Find where the given text appears and provide that cell's center as (X, Y) coordinate. 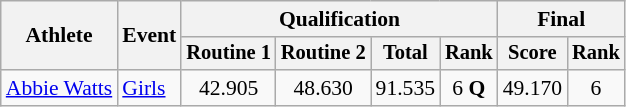
49.170 (532, 88)
48.630 (324, 88)
Abbie Watts (60, 88)
Total (406, 54)
91.535 (406, 88)
Final (562, 19)
Routine 2 (324, 54)
Score (532, 54)
Routine 1 (228, 54)
6 Q (469, 88)
Girls (149, 88)
Qualification (339, 19)
Athlete (60, 36)
42.905 (228, 88)
6 (596, 88)
Event (149, 36)
